Pinpoint the cell where the given text exists, returning its (x, y) midpoint coordinate. 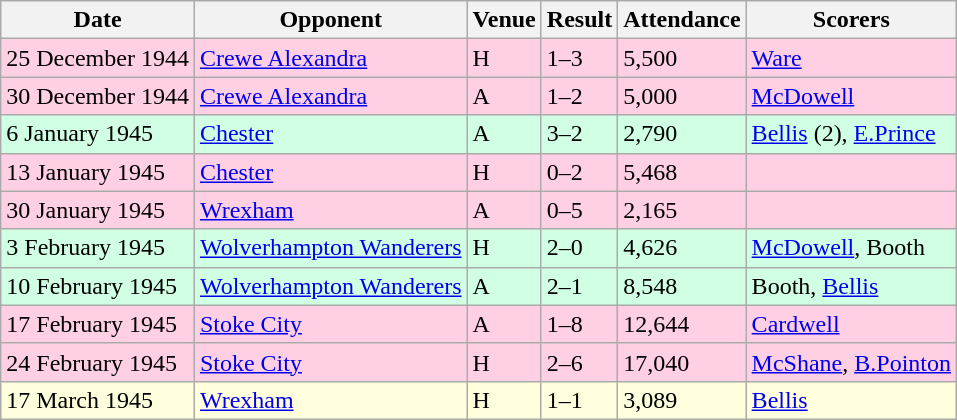
Attendance (682, 20)
Result (579, 20)
12,644 (682, 324)
17 February 1945 (98, 324)
5,468 (682, 172)
3–2 (579, 134)
Venue (504, 20)
1–1 (579, 400)
McDowell (851, 96)
2–1 (579, 286)
6 January 1945 (98, 134)
8,548 (682, 286)
Scorers (851, 20)
2–0 (579, 248)
5,500 (682, 58)
Bellis (851, 400)
1–3 (579, 58)
2,165 (682, 210)
30 January 1945 (98, 210)
17 March 1945 (98, 400)
30 December 1944 (98, 96)
Cardwell (851, 324)
2–6 (579, 362)
2,790 (682, 134)
McDowell, Booth (851, 248)
McShane, B.Pointon (851, 362)
5,000 (682, 96)
4,626 (682, 248)
Bellis (2), E.Prince (851, 134)
1–2 (579, 96)
3 February 1945 (98, 248)
1–8 (579, 324)
17,040 (682, 362)
0–5 (579, 210)
24 February 1945 (98, 362)
Booth, Bellis (851, 286)
13 January 1945 (98, 172)
Opponent (330, 20)
0–2 (579, 172)
3,089 (682, 400)
Ware (851, 58)
Date (98, 20)
25 December 1944 (98, 58)
10 February 1945 (98, 286)
